Scan for the cell matching the given text and deliver its [X, Y] coordinate at center. 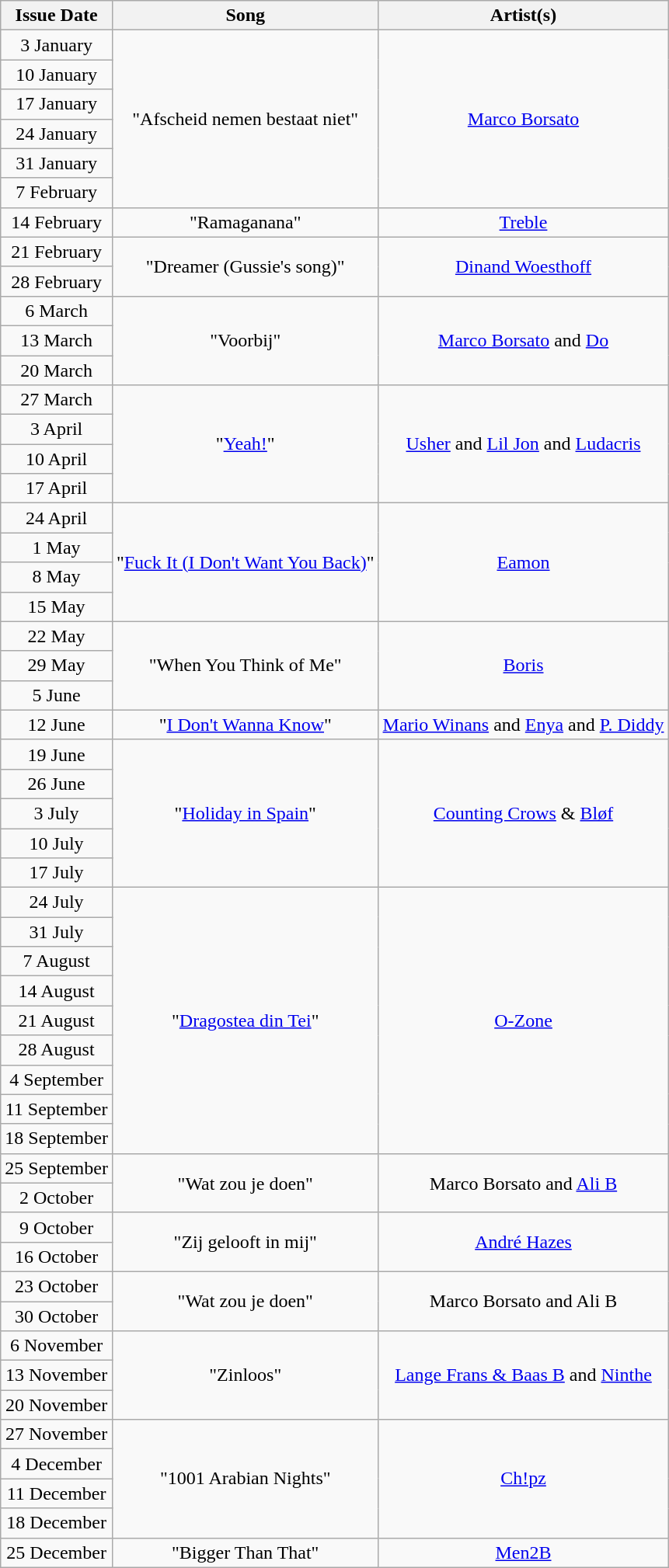
Issue Date [57, 16]
6 March [57, 311]
14 August [57, 991]
Artist(s) [524, 16]
28 February [57, 281]
27 November [57, 1434]
"Ramaganana" [246, 222]
22 May [57, 636]
15 May [57, 607]
24 April [57, 518]
Marco Borsato and Do [524, 340]
"Holiday in Spain" [246, 813]
25 September [57, 1168]
Dinand Woesthoff [524, 266]
O-Zone [524, 1020]
24 January [57, 134]
10 January [57, 75]
2 October [57, 1198]
"Voorbij" [246, 340]
7 August [57, 961]
"Dragostea din Tei" [246, 1020]
21 August [57, 1020]
"Zij gelooft in mij" [246, 1242]
10 July [57, 843]
31 January [57, 163]
Counting Crows & Bløf [524, 813]
"Bigger Than That" [246, 1552]
Song [246, 16]
4 September [57, 1080]
9 October [57, 1227]
7 February [57, 193]
"Dreamer (Gussie's song)" [246, 266]
5 June [57, 695]
"Afscheid nemen bestaat niet" [246, 119]
31 July [57, 932]
Ch!pz [524, 1479]
17 April [57, 488]
"When You Think of Me" [246, 666]
3 January [57, 45]
17 July [57, 873]
"Fuck It (I Don't Want You Back)" [246, 562]
Treble [524, 222]
20 March [57, 370]
17 January [57, 104]
11 September [57, 1109]
29 May [57, 666]
13 November [57, 1375]
20 November [57, 1405]
4 December [57, 1464]
27 March [57, 400]
Marco Borsato [524, 119]
"I Don't Wanna Know" [246, 725]
11 December [57, 1493]
André Hazes [524, 1242]
18 September [57, 1139]
"Yeah!" [246, 444]
"1001 Arabian Nights" [246, 1479]
16 October [57, 1257]
10 April [57, 459]
24 July [57, 902]
26 June [57, 784]
Lange Frans & Baas B and Ninthe [524, 1375]
Men2B [524, 1552]
14 February [57, 222]
Boris [524, 666]
1 May [57, 548]
19 June [57, 754]
12 June [57, 725]
3 April [57, 429]
Eamon [524, 562]
Mario Winans and Enya and P. Diddy [524, 725]
18 December [57, 1523]
23 October [57, 1286]
25 December [57, 1552]
30 October [57, 1316]
8 May [57, 577]
6 November [57, 1346]
3 July [57, 813]
Usher and Lil Jon and Ludacris [524, 444]
"Zinloos" [246, 1375]
21 February [57, 252]
13 March [57, 340]
28 August [57, 1050]
